Identify which cell holds the provided text, then report its [x, y] central coordinate. 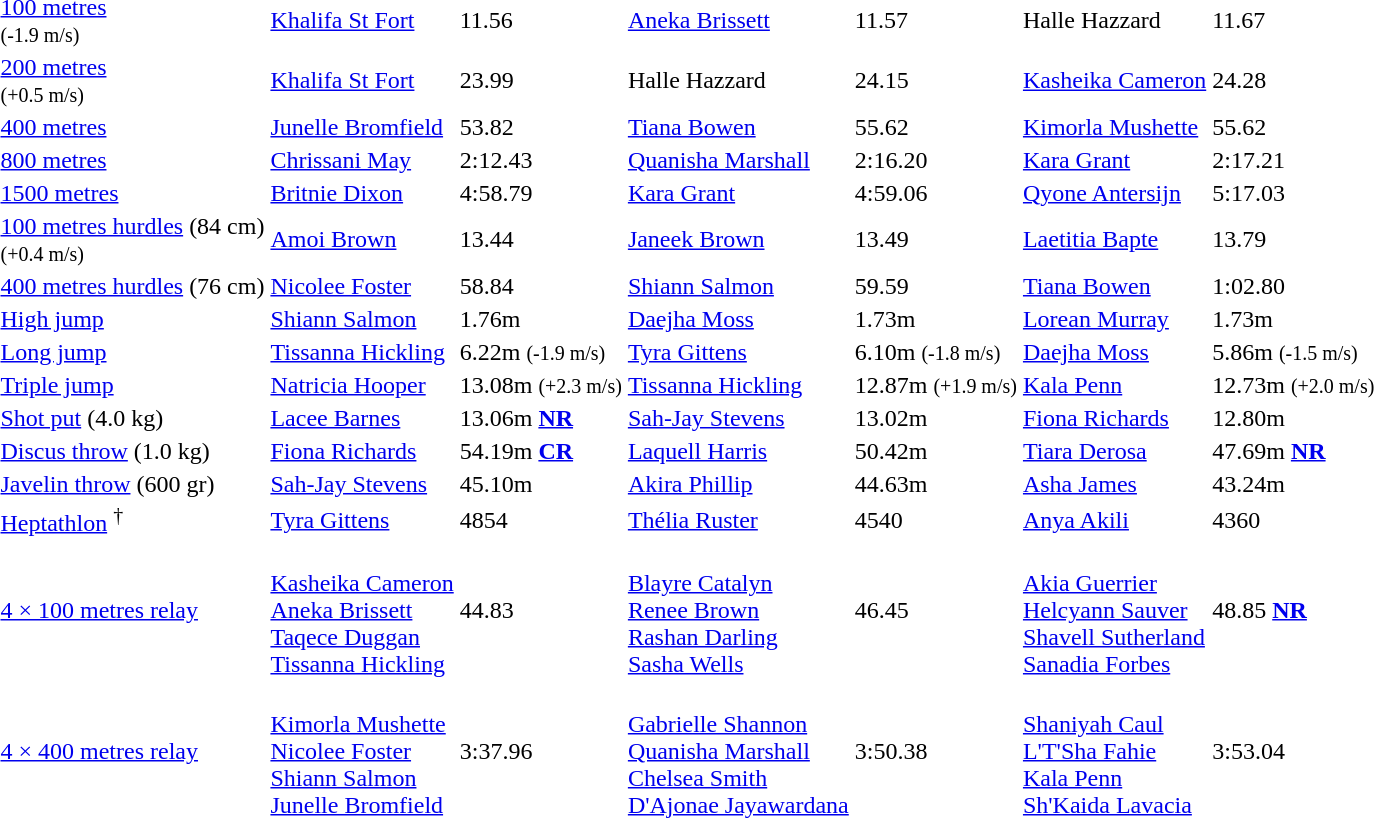
58.84 [540, 286]
Kala Penn [1114, 385]
Qyone Antersijn [1114, 193]
4:59.06 [936, 193]
6.10m (-1.8 m/s) [936, 352]
Chrissani May [362, 160]
12.87m (+1.9 m/s) [936, 385]
2:16.20 [936, 160]
45.10m [540, 484]
Quanisha Marshall [738, 160]
Asha James [1114, 484]
13.08m (+2.3 m/s) [540, 385]
Kasheika Cameron [1114, 80]
54.19m CR [540, 451]
6.22m (-1.9 m/s) [540, 352]
Amoi Brown [362, 240]
55.62 [936, 127]
44.63m [936, 484]
Lacee Barnes [362, 418]
Britnie Dixon [362, 193]
Tiara Derosa [1114, 451]
4854 [540, 520]
Janeek Brown [738, 240]
Akira Phillip [738, 484]
44.83 [540, 610]
13.06m NR [540, 418]
Nicolee Foster [362, 286]
13.44 [540, 240]
46.45 [936, 610]
13.02m [936, 418]
59.59 [936, 286]
Junelle Bromfield [362, 127]
1.73m [936, 319]
53.82 [540, 127]
Laquell Harris [738, 451]
Natricia Hooper [362, 385]
4:58.79 [540, 193]
Kimorla Mushette [1114, 127]
Anya Akili [1114, 520]
Halle Hazzard [738, 80]
1.76m [540, 319]
2:12.43 [540, 160]
Akia Guerrier Helcyann Sauver Shavell Sutherland Sanadia Forbes [1114, 610]
Thélia Ruster [738, 520]
50.42m [936, 451]
13.49 [936, 240]
Khalifa St Fort [362, 80]
Lorean Murray [1114, 319]
23.99 [540, 80]
Blayre Catalyn Renee Brown Rashan Darling Sasha Wells [738, 610]
24.15 [936, 80]
Kasheika Cameron Aneka Brissett Taqece Duggan Tissanna Hickling [362, 610]
4540 [936, 520]
Laetitia Bapte [1114, 240]
